Locate the cell with the specified text and output its (x, y) center coordinate. 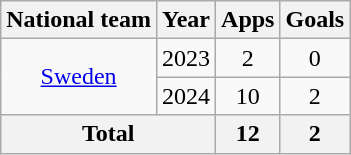
0 (315, 58)
Apps (248, 20)
Goals (315, 20)
2024 (186, 96)
2023 (186, 58)
12 (248, 134)
Total (108, 134)
10 (248, 96)
Sweden (79, 77)
Year (186, 20)
National team (79, 20)
